Return the (X, Y) coordinate for the center point of the cell that contains the specified text.  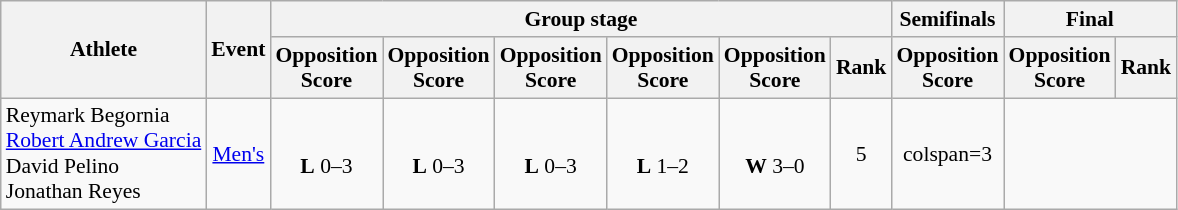
Men's (238, 154)
5 (862, 154)
Semifinals (947, 19)
W 3–0 (775, 154)
L 1–2 (663, 154)
Group stage (580, 19)
Reymark BegorniaRobert Andrew GarciaDavid PelinoJonathan Reyes (104, 154)
colspan=3 (947, 154)
Athlete (104, 50)
Final (1090, 19)
Event (238, 50)
